Return (X, Y) of the center of cell containing provided text 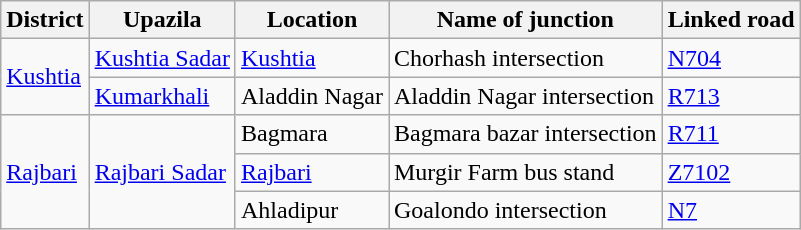
Z7102 (731, 172)
Name of junction (525, 20)
Goalondo intersection (525, 210)
Murgir Farm bus stand (525, 172)
District (45, 20)
Upazila (162, 20)
Kushtia Sadar (162, 58)
Ahladipur (312, 210)
Chorhash intersection (525, 58)
Rajbari Sadar (162, 172)
Aladdin Nagar intersection (525, 96)
Linked road (731, 20)
Bagmara bazar intersection (525, 134)
Location (312, 20)
Kumarkhali (162, 96)
N704 (731, 58)
Aladdin Nagar (312, 96)
N7 (731, 210)
R713 (731, 96)
Bagmara (312, 134)
R711 (731, 134)
